Identify which cell holds the provided text, then report its (x, y) central coordinate. 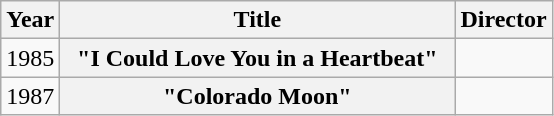
Director (504, 20)
1987 (30, 96)
1985 (30, 58)
"Colorado Moon" (258, 96)
"I Could Love You in a Heartbeat" (258, 58)
Title (258, 20)
Year (30, 20)
